Output the (x, y) coordinate of the center of the cell containing the given text.  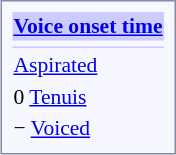
Voice onset time (88, 26)
Aspirated (88, 65)
− Voiced (88, 128)
0 Tenuis (88, 96)
